Return the [x, y] coordinate for the center point of the cell that contains the specified text.  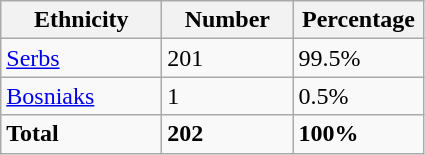
Number [228, 20]
Total [82, 134]
Serbs [82, 58]
202 [228, 134]
201 [228, 58]
100% [358, 134]
99.5% [358, 58]
Percentage [358, 20]
Bosniaks [82, 96]
Ethnicity [82, 20]
1 [228, 96]
0.5% [358, 96]
